Pinpoint the cell where the given text exists, returning its (x, y) midpoint coordinate. 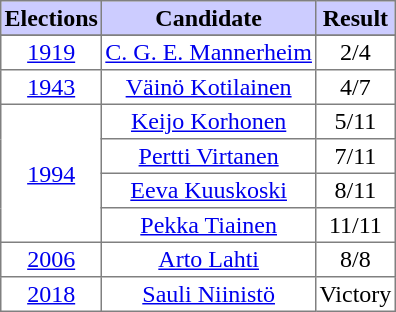
11/11 (356, 225)
Victory (356, 294)
5/11 (356, 121)
8/11 (356, 190)
Keijo Korhonen (209, 121)
7/11 (356, 156)
4/7 (356, 87)
2006 (52, 259)
C. G. E. Mannerheim (209, 52)
Pekka Tiainen (209, 225)
2/4 (356, 52)
Arto Lahti (209, 259)
2018 (52, 294)
Elections (52, 18)
Pertti Virtanen (209, 156)
Väinö Kotilainen (209, 87)
1994 (52, 173)
1943 (52, 87)
Candidate (209, 18)
Sauli Niinistö (209, 294)
8/8 (356, 259)
1919 (52, 52)
Eeva Kuuskoski (209, 190)
Result (356, 18)
